Find where the given text appears and provide that cell's center as (x, y) coordinate. 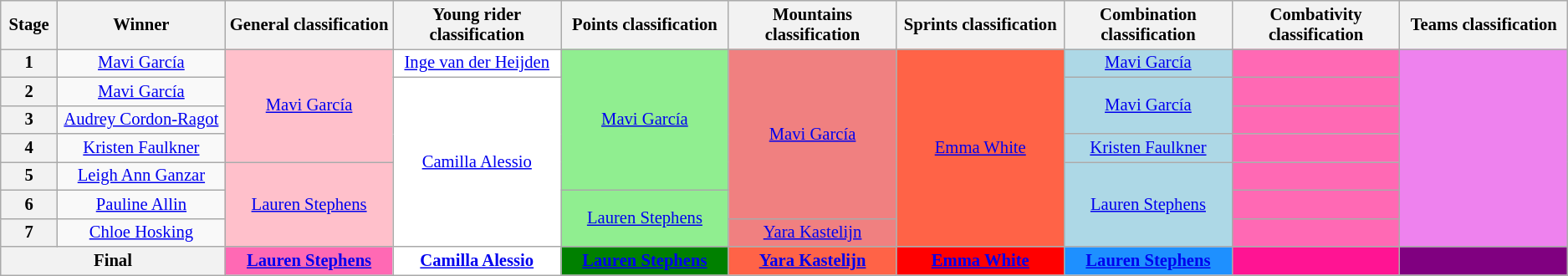
1 (29, 63)
Combination classification (1149, 24)
7 (29, 233)
Mountains classification (813, 24)
Sprints classification (980, 24)
Leigh Ann Ganzar (142, 176)
Teams classification (1484, 24)
3 (29, 120)
Combativity classification (1316, 24)
Pauline Allin (142, 204)
General classification (309, 24)
Chloe Hosking (142, 233)
Inge van der Heijden (477, 63)
Audrey Cordon-Ragot (142, 120)
2 (29, 91)
Final (113, 260)
4 (29, 148)
5 (29, 176)
Winner (142, 24)
Young rider classification (477, 24)
Points classification (646, 24)
6 (29, 204)
Stage (29, 24)
